Find where the given text appears and provide that cell's center as [X, Y] coordinate. 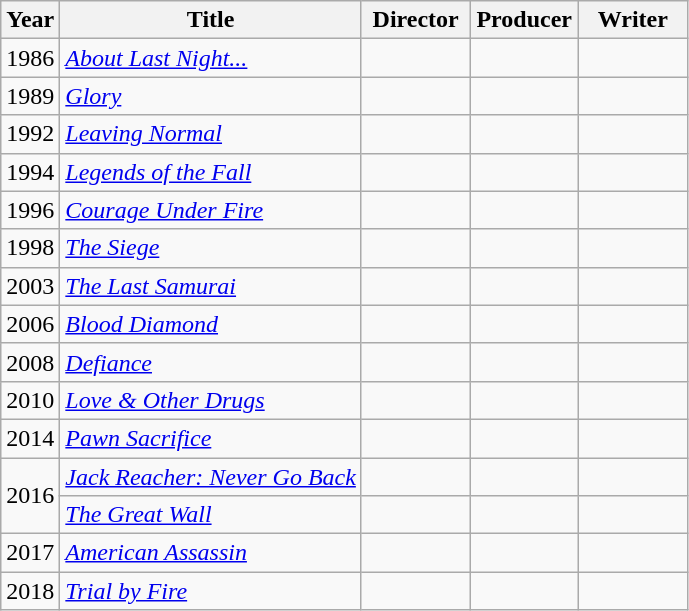
1998 [30, 248]
American Assassin [211, 553]
2010 [30, 400]
Year [30, 20]
The Great Wall [211, 515]
2016 [30, 496]
Love & Other Drugs [211, 400]
1989 [30, 96]
2008 [30, 362]
Title [211, 20]
Glory [211, 96]
Leaving Normal [211, 134]
2017 [30, 553]
Writer [634, 20]
Legends of the Fall [211, 172]
1986 [30, 58]
Pawn Sacrifice [211, 438]
2014 [30, 438]
2003 [30, 286]
2006 [30, 324]
About Last Night... [211, 58]
2018 [30, 591]
1996 [30, 210]
Jack Reacher: Never Go Back [211, 477]
Director [416, 20]
Courage Under Fire [211, 210]
1992 [30, 134]
1994 [30, 172]
Trial by Fire [211, 591]
The Last Samurai [211, 286]
Defiance [211, 362]
Producer [524, 20]
The Siege [211, 248]
Blood Diamond [211, 324]
